Return the [x, y] coordinate for the center point of the cell that contains the specified text.  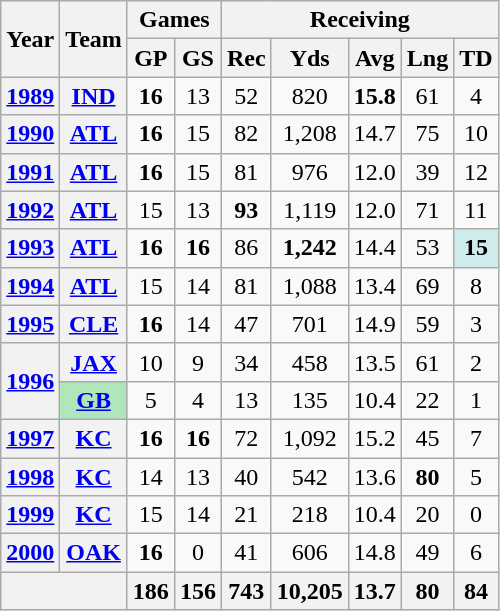
6 [476, 553]
22 [427, 400]
218 [310, 515]
OAK [94, 553]
12 [476, 172]
GS [198, 58]
20 [427, 515]
15.8 [374, 96]
Yds [310, 58]
14.9 [374, 324]
701 [310, 324]
1999 [30, 515]
10,205 [310, 591]
Team [94, 39]
41 [246, 553]
21 [246, 515]
1,119 [310, 210]
Avg [374, 58]
458 [310, 362]
59 [427, 324]
1 [476, 400]
1992 [30, 210]
Receiving [360, 20]
135 [310, 400]
13.6 [374, 477]
GP [150, 58]
1990 [30, 134]
1,092 [310, 438]
11 [476, 210]
1995 [30, 324]
8 [476, 286]
Year [30, 39]
13.4 [374, 286]
1994 [30, 286]
2 [476, 362]
3 [476, 324]
JAX [94, 362]
1,242 [310, 248]
542 [310, 477]
53 [427, 248]
1991 [30, 172]
72 [246, 438]
1,208 [310, 134]
186 [150, 591]
Rec [246, 58]
82 [246, 134]
7 [476, 438]
820 [310, 96]
976 [310, 172]
34 [246, 362]
2000 [30, 553]
52 [246, 96]
93 [246, 210]
75 [427, 134]
14.7 [374, 134]
743 [246, 591]
13.5 [374, 362]
IND [94, 96]
14.8 [374, 553]
1,088 [310, 286]
84 [476, 591]
49 [427, 553]
CLE [94, 324]
15.2 [374, 438]
GB [94, 400]
1989 [30, 96]
9 [198, 362]
Lng [427, 58]
1996 [30, 381]
1997 [30, 438]
1993 [30, 248]
45 [427, 438]
14.4 [374, 248]
71 [427, 210]
86 [246, 248]
40 [246, 477]
Games [174, 20]
39 [427, 172]
1998 [30, 477]
13.7 [374, 591]
TD [476, 58]
606 [310, 553]
47 [246, 324]
156 [198, 591]
69 [427, 286]
